Scan for the cell matching the given text and deliver its [X, Y] coordinate at center. 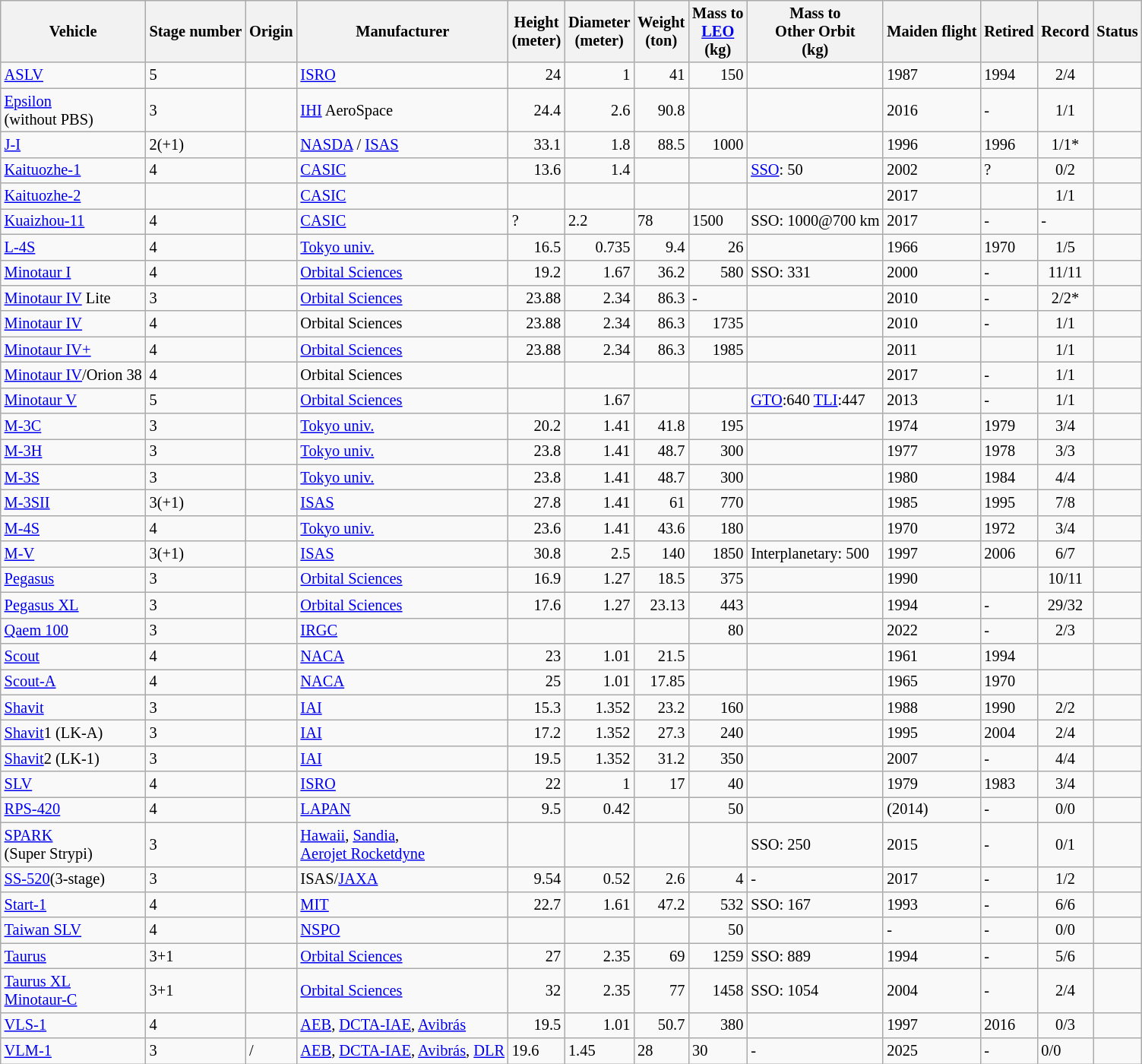
3/3 [1065, 451]
SSO: 167 [815, 904]
17.2 [536, 733]
MIT [403, 904]
2006 [1009, 554]
Vehicle [73, 31]
19.2 [536, 273]
195 [717, 426]
Scout [73, 656]
1983 [1009, 784]
1978 [1009, 451]
Hawaii, Sandia,Aerojet Rocketdyne [403, 844]
40 [717, 784]
ASLV [73, 75]
M-3S [73, 477]
17.6 [536, 605]
2.5 [599, 554]
24.4 [536, 110]
6/7 [1065, 554]
19.6 [536, 1051]
25 [536, 682]
13.6 [536, 170]
Shavit1 (LK-A) [73, 733]
Maiden flight [932, 31]
47.2 [661, 904]
770 [717, 502]
90.8 [661, 110]
0/1 [1065, 844]
1961 [932, 656]
80 [717, 631]
27 [536, 956]
1/1* [1065, 144]
/ [270, 1051]
VLM-1 [73, 1051]
0.42 [599, 809]
AEB, DCTA-IAE, Avibrás [403, 1025]
LAPAN [403, 809]
23.6 [536, 528]
1000 [717, 144]
(2014) [932, 809]
36.2 [661, 273]
Kaituozhe-1 [73, 170]
30.8 [536, 554]
1984 [1009, 477]
Shavit [73, 708]
Taurus [73, 956]
1974 [932, 426]
1966 [932, 247]
Interplanetary: 500 [815, 554]
1.8 [599, 144]
Status [1118, 31]
380 [717, 1025]
18.5 [661, 579]
VLS-1 [73, 1025]
M-3H [73, 451]
1500 [717, 221]
2025 [932, 1051]
0/3 [1065, 1025]
2.2 [599, 221]
27.3 [661, 733]
SSO: 331 [815, 273]
IHI AeroSpace [403, 110]
350 [717, 758]
SSO: 50 [815, 170]
M-3C [73, 426]
M-V [73, 554]
NSPO [403, 930]
2/2* [1065, 298]
Minotaur I [73, 273]
22.7 [536, 904]
SSO: 1000@700 km [815, 221]
Diameter (meter) [599, 31]
7/8 [1065, 502]
443 [717, 605]
26 [717, 247]
RPS-420 [73, 809]
Pegasus XL [73, 605]
1987 [932, 75]
41 [661, 75]
17.85 [661, 682]
Origin [270, 31]
1977 [932, 451]
J-I [73, 144]
Manufacturer [403, 31]
1972 [1009, 528]
Kaituozhe-2 [73, 196]
23.13 [661, 605]
1259 [717, 956]
Taiwan SLV [73, 930]
1980 [932, 477]
1.61 [599, 904]
180 [717, 528]
532 [717, 904]
2002 [932, 170]
23 [536, 656]
0/2 [1065, 170]
16.5 [536, 247]
2/3 [1065, 631]
SS-520(3-stage) [73, 879]
27.8 [536, 502]
33.1 [536, 144]
160 [717, 708]
IRGC [403, 631]
21.5 [661, 656]
SLV [73, 784]
Epsilon(without PBS) [73, 110]
580 [717, 273]
0.52 [599, 879]
AEB, DCTA-IAE, Avibrás, DLR [403, 1051]
1988 [932, 708]
Mass toLEO(kg) [717, 31]
M-3SII [73, 502]
ISAS/JAXA [403, 879]
Stage number [196, 31]
50.7 [661, 1025]
SSO: 889 [815, 956]
28 [661, 1051]
375 [717, 579]
1/2 [1065, 879]
150 [717, 75]
31.2 [661, 758]
9.54 [536, 879]
41.8 [661, 426]
0.735 [599, 247]
17 [661, 784]
M-4S [73, 528]
SSO: 250 [815, 844]
140 [661, 554]
SPARK(Super Strypi) [73, 844]
2/2 [1065, 708]
Mass toOther Orbit(kg) [815, 31]
2015 [932, 844]
1/5 [1065, 247]
Height (meter) [536, 31]
Minotaur IV/Orion 38 [73, 375]
22 [536, 784]
Minotaur IV+ [73, 350]
78 [661, 221]
20.2 [536, 426]
2013 [932, 401]
Taurus XLMinotaur-C [73, 990]
32 [536, 990]
24 [536, 75]
11/11 [1065, 273]
23.2 [661, 708]
Scout-A [73, 682]
1.4 [599, 170]
Shavit2 (LK-1) [73, 758]
Minotaur IV Lite [73, 298]
Retired [1009, 31]
L-4S [73, 247]
Minotaur IV [73, 324]
29/32 [1065, 605]
9.5 [536, 809]
Minotaur V [73, 401]
Qaem 100 [73, 631]
Start-1 [73, 904]
2(+1) [196, 144]
GTO:640 TLI:447 [815, 401]
61 [661, 502]
1850 [717, 554]
6/6 [1065, 904]
NASDA / ISAS [403, 144]
77 [661, 990]
Kuaizhou-11 [73, 221]
1993 [932, 904]
240 [717, 733]
30 [717, 1051]
10/11 [1065, 579]
2022 [932, 631]
1735 [717, 324]
5/6 [1065, 956]
2007 [932, 758]
88.5 [661, 144]
9.4 [661, 247]
1965 [932, 682]
1.45 [599, 1051]
2011 [932, 350]
15.3 [536, 708]
16.9 [536, 579]
43.6 [661, 528]
Pegasus [73, 579]
Record [1065, 31]
69 [661, 956]
1458 [717, 990]
SSO: 1054 [815, 990]
2000 [932, 273]
Weight (ton) [661, 31]
